Provide the (X, Y) coordinate of the cell's center where the given text is located.  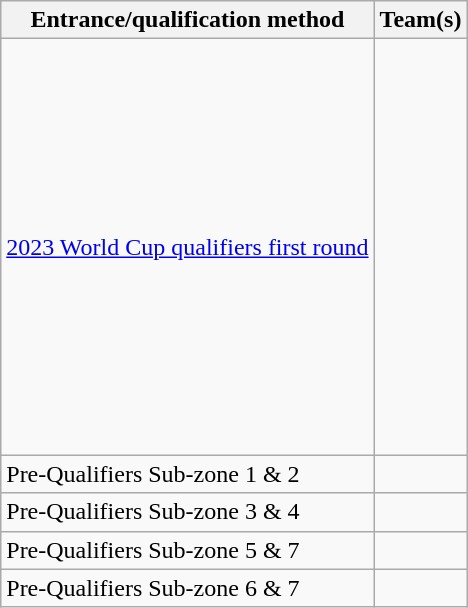
Entrance/qualification method (188, 20)
Pre-Qualifiers Sub-zone 5 & 7 (188, 550)
2023 World Cup qualifiers first round (188, 247)
Pre-Qualifiers Sub-zone 1 & 2 (188, 474)
Pre-Qualifiers Sub-zone 6 & 7 (188, 588)
Pre-Qualifiers Sub-zone 3 & 4 (188, 512)
Team(s) (420, 20)
